For the text-containing cell, return its midpoint in (x, y) coordinate format. 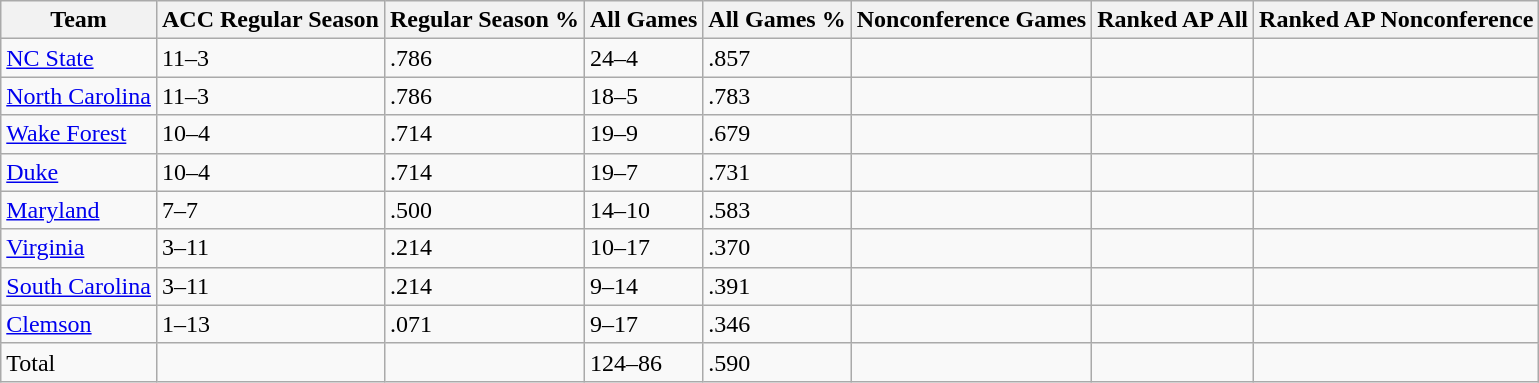
.783 (777, 96)
Ranked AP All (1173, 20)
All Games (643, 20)
North Carolina (79, 96)
14–10 (643, 210)
9–17 (643, 324)
19–9 (643, 134)
.500 (484, 210)
Nonconference Games (972, 20)
Regular Season % (484, 20)
Virginia (79, 248)
124–86 (643, 362)
ACC Regular Season (270, 20)
Duke (79, 172)
All Games % (777, 20)
18–5 (643, 96)
South Carolina (79, 286)
24–4 (643, 58)
.679 (777, 134)
.071 (484, 324)
.583 (777, 210)
.731 (777, 172)
7–7 (270, 210)
Team (79, 20)
.391 (777, 286)
Maryland (79, 210)
Total (79, 362)
.590 (777, 362)
Clemson (79, 324)
Ranked AP Nonconference (1396, 20)
.370 (777, 248)
.857 (777, 58)
1–13 (270, 324)
9–14 (643, 286)
NC State (79, 58)
.346 (777, 324)
Wake Forest (79, 134)
10–17 (643, 248)
19–7 (643, 172)
